Search for the cell housing the specified text and yield its (x, y) center coordinate. 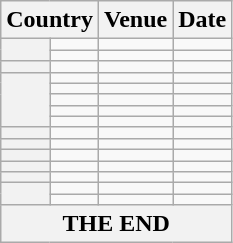
THE END (116, 224)
Country (50, 20)
Venue (135, 20)
Date (202, 20)
